From the cell containing the given text, extract its center point as [X, Y] coordinate. 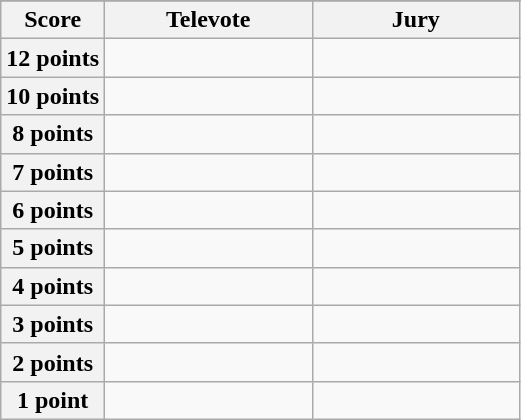
7 points [53, 172]
Televote [209, 20]
2 points [53, 362]
4 points [53, 286]
12 points [53, 58]
6 points [53, 210]
Score [53, 20]
10 points [53, 96]
8 points [53, 134]
3 points [53, 324]
1 point [53, 400]
5 points [53, 248]
Jury [416, 20]
